Return the (X, Y) coordinate for the center point of the cell that contains the specified text.  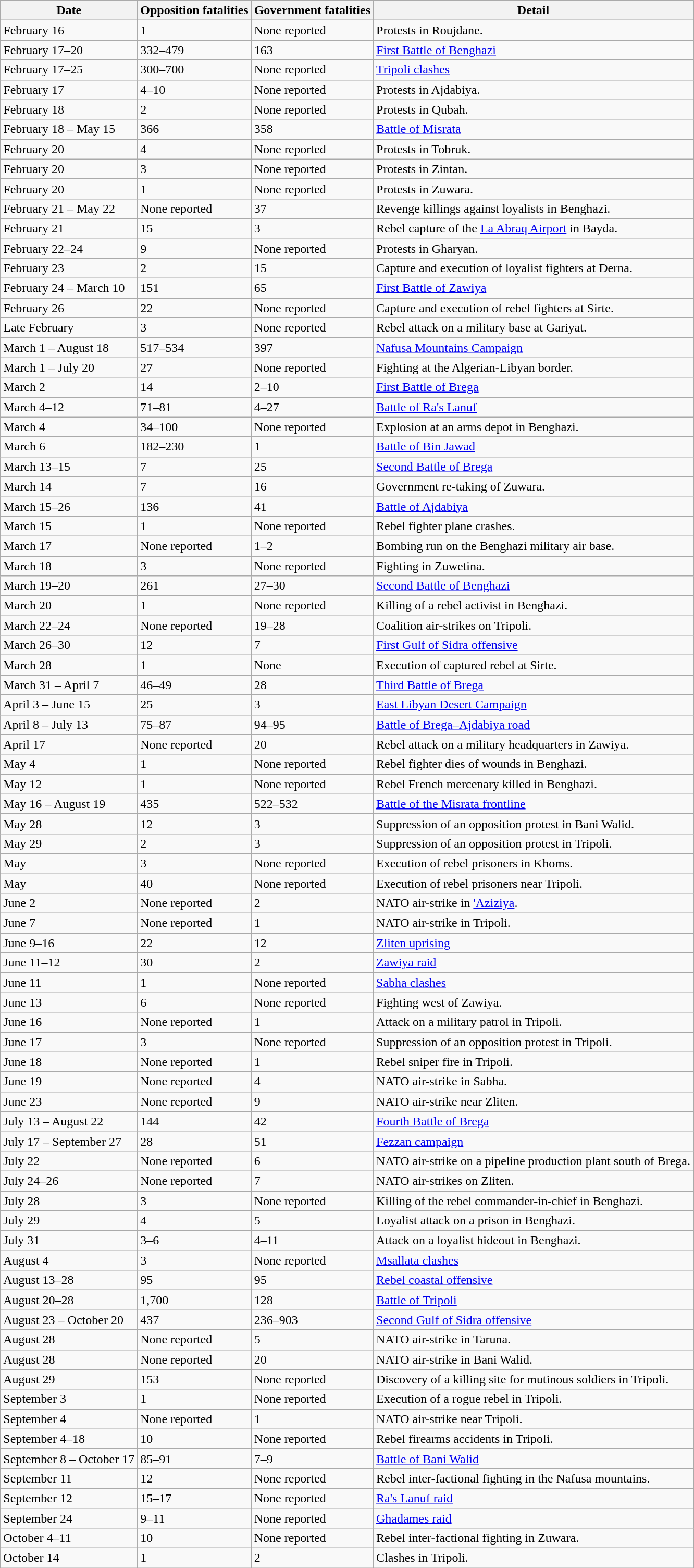
85–91 (194, 1459)
NATO air-strike near Zliten. (534, 1101)
June 23 (69, 1101)
7–9 (312, 1459)
75–87 (194, 725)
June 17 (69, 1042)
May 4 (69, 764)
February 17–20 (69, 50)
Protests in Roujdane. (534, 30)
Rebel inter-factional fighting in the Nafusa mountains. (534, 1478)
First Battle of Zawiya (534, 288)
Fezzan campaign (534, 1141)
NATO air-strikes on Zliten. (534, 1181)
Rebel coastal offensive (534, 1280)
Battle of Bani Walid (534, 1459)
Third Battle of Brega (534, 685)
October 14 (69, 1558)
First Gulf of Sidra offensive (534, 645)
19–28 (312, 626)
Rebel attack on a military headquarters in Zawiya. (534, 744)
September 8 – October 17 (69, 1459)
Protests in Ajdabiya. (534, 90)
NATO air-strike in Taruna. (534, 1340)
NATO air-strike on a pipeline production plant south of Brega. (534, 1161)
94–95 (312, 725)
February 18 – May 15 (69, 129)
Bombing run on the Benghazi military air base. (534, 546)
151 (194, 288)
Battle of Ajdabiya (534, 506)
September 4–18 (69, 1439)
None (312, 665)
Rebel attack on a military base at Gariyat. (534, 328)
2–10 (312, 387)
Fighting in Zuwetina. (534, 566)
September 11 (69, 1478)
March 17 (69, 546)
Rebel fighter dies of wounds in Benghazi. (534, 764)
Ghadames raid (534, 1518)
February 21 (69, 228)
332–479 (194, 50)
March 15 (69, 526)
Battle of Tripoli (534, 1300)
East Libyan Desert Campaign (534, 705)
April 8 – July 13 (69, 725)
July 17 – September 27 (69, 1141)
Loyalist attack on a prison in Benghazi. (534, 1221)
May 12 (69, 784)
16 (312, 486)
46–49 (194, 685)
August 23 – October 20 (69, 1320)
Rebel fighter plane crashes. (534, 526)
Killing of a rebel activist in Benghazi. (534, 606)
Capture and execution of loyalist fighters at Derna. (534, 268)
3–6 (194, 1241)
March 2 (69, 387)
June 2 (69, 903)
Battle of Misrata (534, 129)
August 13–28 (69, 1280)
March 15–26 (69, 506)
February 26 (69, 308)
March 6 (69, 447)
March 18 (69, 566)
NATO air-strike in 'Aziziya. (534, 903)
September 3 (69, 1399)
Detail (534, 10)
September 12 (69, 1498)
Battle of Ra's Lanuf (534, 407)
NATO air-strike in Bani Walid. (534, 1359)
136 (194, 506)
Protests in Gharyan. (534, 249)
February 18 (69, 109)
Protests in Tobruk. (534, 149)
163 (312, 50)
Rebel inter-factional fighting in Zuwara. (534, 1538)
May 29 (69, 843)
Government fatalities (312, 10)
March 13–15 (69, 467)
July 22 (69, 1161)
4–11 (312, 1241)
Fourth Battle of Brega (534, 1121)
Revenge killings against loyalists in Benghazi. (534, 209)
June 16 (69, 1022)
July 24–26 (69, 1181)
4–27 (312, 407)
February 17–25 (69, 70)
Protests in Zintan. (534, 169)
435 (194, 804)
Rebel firearms accidents in Tripoli. (534, 1439)
June 11–12 (69, 963)
February 16 (69, 30)
30 (194, 963)
Nafusa Mountains Campaign (534, 348)
June 11 (69, 983)
August 29 (69, 1379)
Execution of a rogue rebel in Tripoli. (534, 1399)
June 13 (69, 1002)
Zliten uprising (534, 943)
41 (312, 506)
July 13 – August 22 (69, 1121)
4–10 (194, 90)
February 24 – March 10 (69, 288)
182–230 (194, 447)
NATO air-strike in Tripoli. (534, 923)
34–100 (194, 427)
Date (69, 10)
Rebel capture of the La Abraq Airport in Bayda. (534, 228)
First Battle of Benghazi (534, 50)
September 4 (69, 1419)
April 17 (69, 744)
236–903 (312, 1320)
May 16 – August 19 (69, 804)
65 (312, 288)
October 4–11 (69, 1538)
Explosion at an arms depot in Benghazi. (534, 427)
Execution of captured rebel at Sirte. (534, 665)
14 (194, 387)
April 3 – June 15 (69, 705)
153 (194, 1379)
Government re-taking of Zuwara. (534, 486)
September 24 (69, 1518)
March 1 – July 20 (69, 367)
Rebel French mercenary killed in Benghazi. (534, 784)
437 (194, 1320)
Clashes in Tripoli. (534, 1558)
Suppression of an opposition protest in Bani Walid. (534, 824)
February 21 – May 22 (69, 209)
March 19–20 (69, 586)
Sabha clashes (534, 983)
Tripoli clashes (534, 70)
1,700 (194, 1300)
1–2 (312, 546)
Battle of Brega–Ajdabiya road (534, 725)
March 4–12 (69, 407)
Capture and execution of rebel fighters at Sirte. (534, 308)
40 (194, 884)
Execution of rebel prisoners near Tripoli. (534, 884)
Battle of the Misrata frontline (534, 804)
NATO air-strike near Tripoli. (534, 1419)
300–700 (194, 70)
Battle of Bin Jawad (534, 447)
9–11 (194, 1518)
Fighting west of Zawiya. (534, 1002)
Ra's Lanuf raid (534, 1498)
397 (312, 348)
Second Gulf of Sidra offensive (534, 1320)
February 22–24 (69, 249)
July 31 (69, 1241)
Fighting at the Algerian-Libyan border. (534, 367)
June 19 (69, 1082)
Opposition fatalities (194, 10)
August 4 (69, 1260)
261 (194, 586)
366 (194, 129)
February 17 (69, 90)
March 1 – August 18 (69, 348)
128 (312, 1300)
522–532 (312, 804)
March 14 (69, 486)
Rebel sniper fire in Tripoli. (534, 1062)
February 23 (69, 268)
37 (312, 209)
144 (194, 1121)
May 28 (69, 824)
March 4 (69, 427)
Discovery of a killing site for mutinous soldiers in Tripoli. (534, 1379)
Attack on a military patrol in Tripoli. (534, 1022)
June 18 (69, 1062)
Protests in Qubah. (534, 109)
March 20 (69, 606)
Zawiya raid (534, 963)
51 (312, 1141)
Killing of the rebel commander-in-chief in Benghazi. (534, 1200)
Second Battle of Brega (534, 467)
Late February (69, 328)
Coalition air-strikes on Tripoli. (534, 626)
42 (312, 1121)
Execution of rebel prisoners in Khoms. (534, 863)
Attack on a loyalist hideout in Benghazi. (534, 1241)
517–534 (194, 348)
March 26–30 (69, 645)
March 31 – April 7 (69, 685)
July 28 (69, 1200)
June 7 (69, 923)
March 22–24 (69, 626)
27 (194, 367)
July 29 (69, 1221)
Protests in Zuwara. (534, 189)
27–30 (312, 586)
March 28 (69, 665)
NATO air-strike in Sabha. (534, 1082)
June 9–16 (69, 943)
Second Battle of Benghazi (534, 586)
August 20–28 (69, 1300)
71–81 (194, 407)
First Battle of Brega (534, 387)
15–17 (194, 1498)
358 (312, 129)
Msallata clashes (534, 1260)
